Identify which cell holds the provided text, then report its [X, Y] central coordinate. 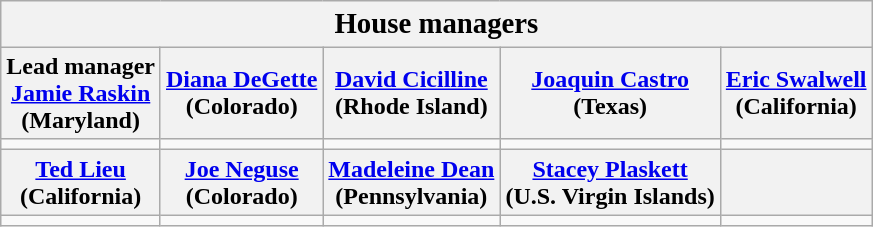
House managers [436, 24]
Madeleine Dean(Pennsylvania) [412, 182]
Eric Swalwell(California) [796, 93]
Stacey Plaskett(U.S. Virgin Islands) [610, 182]
Ted Lieu(California) [81, 182]
Lead managerJamie Raskin(Maryland) [81, 93]
Diana DeGette(Colorado) [241, 93]
Joaquin Castro(Texas) [610, 93]
Joe Neguse(Colorado) [241, 182]
David Cicilline(Rhode Island) [412, 93]
